Scan for the cell matching the given text and deliver its (x, y) coordinate at center. 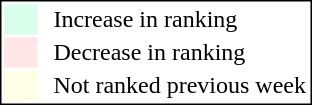
Increase in ranking (180, 19)
Decrease in ranking (180, 53)
Not ranked previous week (180, 85)
